Provide the (X, Y) coordinate of the cell's center where the given text is located.  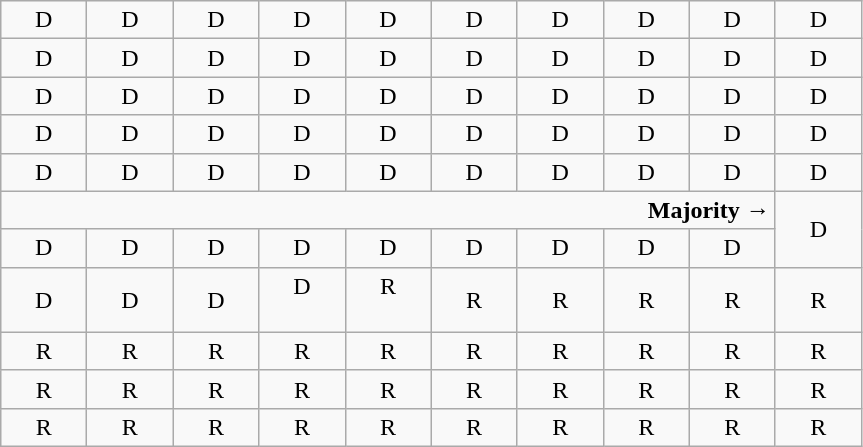
Majority → (388, 210)
